Locate the cell with the specified text and output its [x, y] center coordinate. 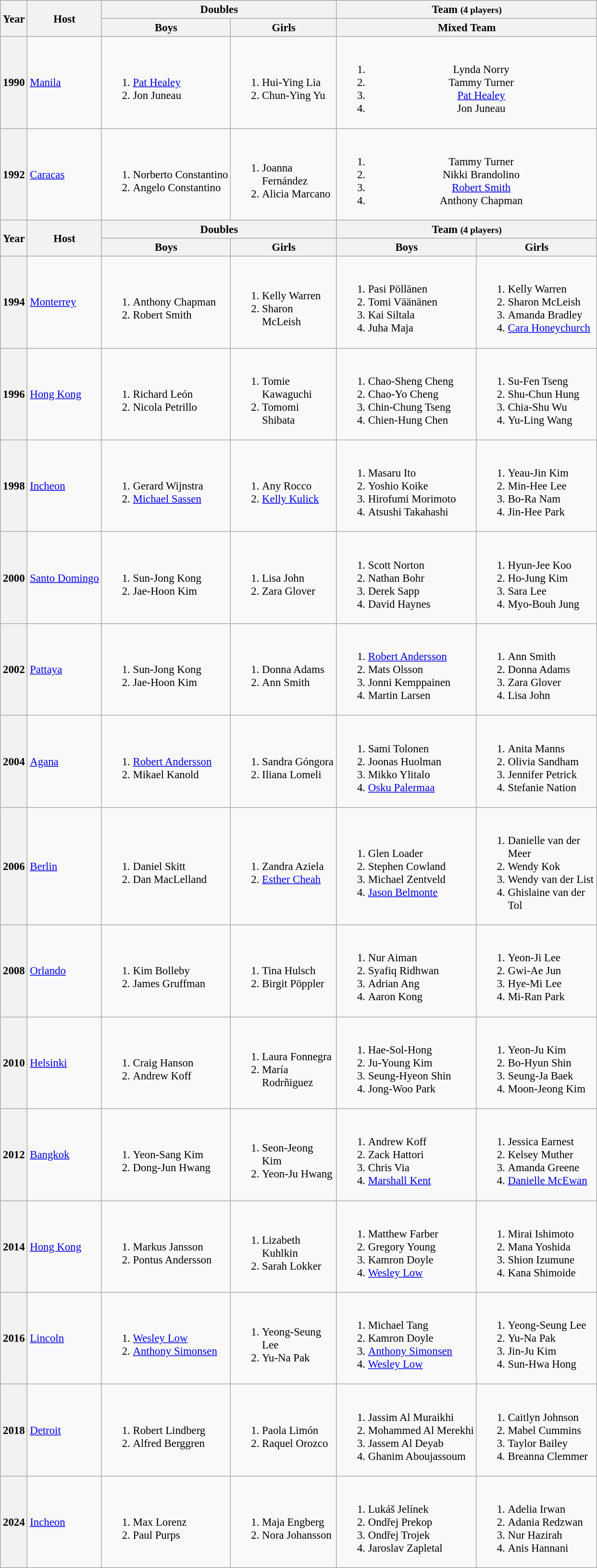
Glen LoaderStephen CowlandMichael ZentveldJason Belmonte [407, 867]
Robert AnderssonMats OlssonJonni KemppainenMartin Larsen [407, 670]
2012 [14, 1155]
Chao-Sheng ChengChao-Yo ChengChin-Chung TsengChien-Hung Chen [407, 394]
Norberto ConstantinoAngelo Constantino [166, 174]
Daniel SkittDan MacLelland [166, 867]
Markus JanssonPontus Andersson [166, 1246]
Kim BollebyJames Gruffman [166, 971]
Matthew FarberGregory YoungKamron DoyleWesley Low [407, 1246]
Michael TangKamron DoyleAnthony SimonsenWesley Low [407, 1338]
Yeau-Jin KimMin-Hee LeeBo-Ra NamJin-Hee Park [536, 486]
Lincoln [64, 1338]
Pattaya [64, 670]
Seon-Jeong KimYeon-Ju Hwang [284, 1155]
Anthony ChapmanRobert Smith [166, 303]
Ann SmithDonna AdamsZara GloverLisa John [536, 670]
Caitlyn JohnsonMabel CumminsTaylor BaileyBreanna Clemmer [536, 1431]
1998 [14, 486]
2004 [14, 761]
1992 [14, 174]
Anita MannsOlivia SandhamJennifer PetrickStefanie Nation [536, 761]
Hui-Ying LiaChun-Ying Yu [284, 83]
Pat HealeyJon Juneau [166, 83]
1996 [14, 394]
2006 [14, 867]
Helsinki [64, 1063]
Donna AdamsAnn Smith [284, 670]
Manila [64, 83]
Paola LimónRaquel Orozco [284, 1431]
Any RoccoKelly Kulick [284, 486]
Nur AimanSyafiq RidhwanAdrian AngAaron Kong [407, 971]
Lisa JohnZara Glover [284, 577]
Hyun-Jee KooHo-Jung KimSara LeeMyo-Bouh Jung [536, 577]
2014 [14, 1246]
Joanna FernándezAlicia Marcano [284, 174]
Agana [64, 761]
2024 [14, 1522]
Scott NortonNathan BohrDerek SappDavid Haynes [407, 577]
Lynda NorryTammy TurnerPat HealeyJon Juneau [466, 83]
Maja EngbergNora Johansson [284, 1522]
2002 [14, 670]
Monterrey [64, 303]
Kelly WarrenSharon McLeish [284, 303]
Yeon-Ju KimBo-Hyun ShinSeung-Ja BaekMoon-Jeong Kim [536, 1063]
Yeon-Ji LeeGwi-Ae JunHye-Mi LeeMi-Ran Park [536, 971]
Yeon-Sang KimDong-Jun Hwang [166, 1155]
2016 [14, 1338]
1990 [14, 83]
Jessica EarnestKelsey MutherAmanda GreeneDanielle McEwan [536, 1155]
Mixed Team [466, 28]
Berlin [64, 867]
Robert AnderssonMikael Kanold [166, 761]
Kelly WarrenSharon McLeishAmanda BradleyCara Honeychurch [536, 303]
Jassim Al MuraikhiMohammed Al MerekhiJassem Al DeyabGhanim Aboujassoum [407, 1431]
Pasi PöllänenTomi VäänänenKai SiltalaJuha Maja [407, 303]
Yeong-Seung LeeYu-Na PakJin-Ju KimSun-Hwa Hong [536, 1338]
Robert LindbergAlfred Berggren [166, 1431]
Craig HansonAndrew Koff [166, 1063]
Tomie KawaguchiTomomi Shibata [284, 394]
2010 [14, 1063]
Danielle van der MeerWendy KokWendy van der ListGhislaine van der Tol [536, 867]
Lizabeth KuhlkinSarah Lokker [284, 1246]
Gerard WijnstraMichael Sassen [166, 486]
Orlando [64, 971]
Wesley LowAnthony Simonsen [166, 1338]
Sami TolonenJoonas HuolmanMikko YlitaloOsku Palermaa [407, 761]
Adelia IrwanAdania RedzwanNur HazirahAnis Hannani [536, 1522]
Masaru ItoYoshio KoikeHirofumi MorimotoAtsushi Takahashi [407, 486]
2008 [14, 971]
Richard LeónNicola Petrillo [166, 394]
2018 [14, 1431]
Sandra GóngoraIliana Lomeli [284, 761]
Mirai IshimotoMana YoshidaShion IzumuneKana Shimoide [536, 1246]
Caracas [64, 174]
Tina HulschBirgit Pöppler [284, 971]
1994 [14, 303]
Max LorenzPaul Purps [166, 1522]
Andrew KoffZack HattoriChris ViaMarshall Kent [407, 1155]
Santo Domingo [64, 577]
Hae-Sol-HongJu-Young KimSeung-Hyeon ShinJong-Woo Park [407, 1063]
Yeong-Seung LeeYu-Na Pak [284, 1338]
Laura FonnegraMaría Rodrñiguez [284, 1063]
Su-Fen TsengShu-Chun HungChia-Shu WuYu-Ling Wang [536, 394]
Detroit [64, 1431]
Zandra AzielaEsther Cheah [284, 867]
2000 [14, 577]
Bangkok [64, 1155]
Tammy TurnerNikki BrandolinoRobert SmithAnthony Chapman [466, 174]
Lukáš JelínekOndřej PrekopOndřej TrojekJaroslav Zapletal [407, 1522]
